Detect which cell encompasses the target text, then output its [x, y] center coordinate. 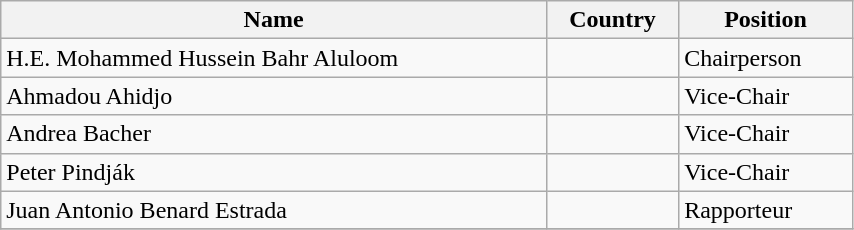
Name [274, 20]
Juan Antonio Benard Estrada [274, 210]
Ahmadou Ahidjo [274, 96]
Peter Pindják [274, 172]
Position [766, 20]
Country [612, 20]
Andrea Bacher [274, 134]
H.E. Mohammed Hussein Bahr Aluloom [274, 58]
Chairperson [766, 58]
Rapporteur [766, 210]
